For the text-containing cell, return its midpoint in [x, y] coordinate format. 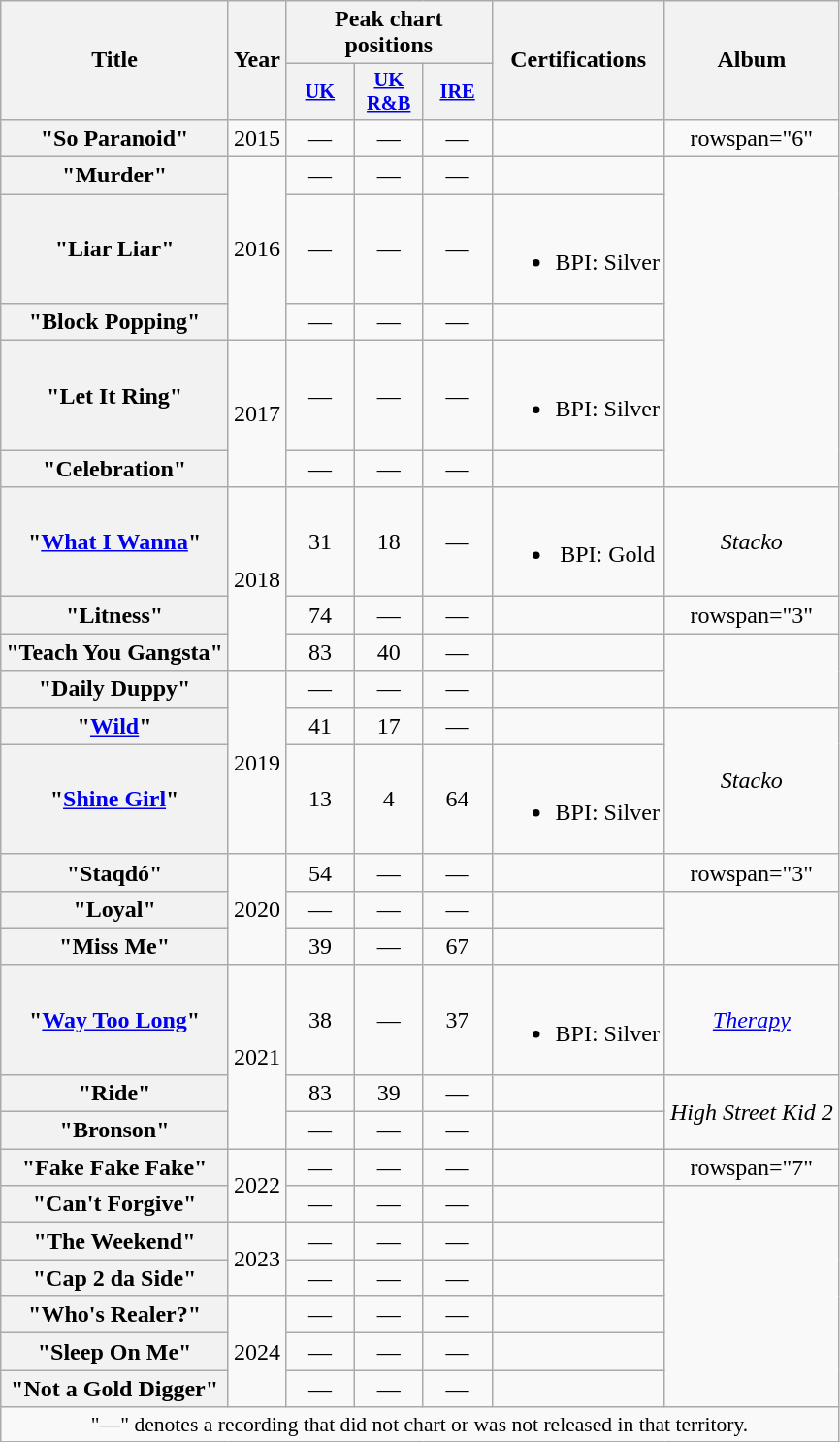
"Shine Girl" [114, 800]
"Cap 2 da Side" [114, 1278]
"Way Too Long" [114, 1019]
"So Paranoid" [114, 138]
2019 [256, 763]
13 [320, 800]
BPI: Gold [578, 541]
UK R&B [388, 92]
Peak chart positions [388, 33]
"Celebration" [114, 469]
Title [114, 60]
"Wild" [114, 726]
UK [320, 92]
31 [320, 541]
2022 [256, 1186]
"Murder" [114, 176]
"Sleep On Me" [114, 1352]
Certifications [578, 60]
Therapy [751, 1019]
2018 [256, 578]
High Street Kid 2 [751, 1111]
64 [458, 800]
"Teach You Gangsta" [114, 652]
41 [320, 726]
"Bronson" [114, 1131]
2021 [256, 1056]
4 [388, 800]
"Who's Realer?" [114, 1315]
"Staqdó" [114, 872]
"Let It Ring" [114, 396]
2015 [256, 138]
"Miss Me" [114, 946]
"Can't Forgive" [114, 1204]
2016 [256, 248]
74 [320, 615]
"Loyal" [114, 909]
rowspan="6" [751, 138]
rowspan="7" [751, 1167]
"Litness" [114, 615]
"What I Wanna" [114, 541]
2023 [256, 1260]
2017 [256, 413]
37 [458, 1019]
2024 [256, 1352]
17 [388, 726]
2020 [256, 909]
"The Weekend" [114, 1241]
"Fake Fake Fake" [114, 1167]
"Ride" [114, 1093]
"Daily Duppy" [114, 689]
38 [320, 1019]
67 [458, 946]
"Liar Liar" [114, 248]
IRE [458, 92]
"—" denotes a recording that did not chart or was not released in that territory. [420, 1425]
"Block Popping" [114, 322]
Year [256, 60]
18 [388, 541]
40 [388, 652]
"Not a Gold Digger" [114, 1389]
54 [320, 872]
Album [751, 60]
